Provide the [X, Y] coordinate of the cell's center where the given text is located.  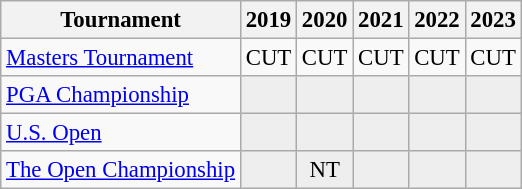
PGA Championship [121, 95]
2022 [437, 20]
2023 [493, 20]
2020 [325, 20]
Masters Tournament [121, 58]
Tournament [121, 20]
NT [325, 170]
2019 [268, 20]
2021 [381, 20]
The Open Championship [121, 170]
U.S. Open [121, 133]
